Determine the (X, Y) coordinate at the center of the cell enclosing the given text.  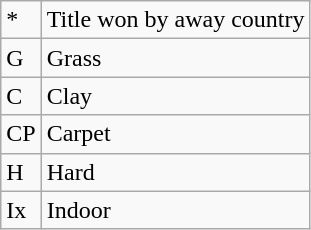
Ix (21, 210)
CP (21, 134)
Clay (176, 96)
Carpet (176, 134)
Title won by away country (176, 20)
Grass (176, 58)
G (21, 58)
Indoor (176, 210)
H (21, 172)
Hard (176, 172)
C (21, 96)
* (21, 20)
